Output the [X, Y] coordinate of the center of the cell containing the given text.  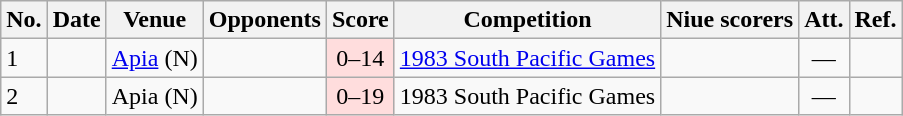
Competition [527, 20]
Niue scorers [730, 20]
Att. [824, 20]
Score [360, 20]
Ref. [876, 20]
Venue [154, 20]
0–19 [360, 96]
Opponents [264, 20]
0–14 [360, 58]
Date [76, 20]
2 [24, 96]
1 [24, 58]
No. [24, 20]
